Scan for the cell matching the given text and deliver its [x, y] coordinate at center. 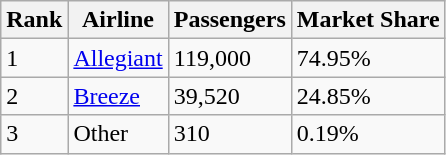
0.19% [368, 134]
Passengers [230, 20]
Other [118, 134]
119,000 [230, 58]
1 [34, 58]
39,520 [230, 96]
Breeze [118, 96]
Airline [118, 20]
74.95% [368, 58]
Rank [34, 20]
310 [230, 134]
24.85% [368, 96]
Allegiant [118, 58]
3 [34, 134]
Market Share [368, 20]
2 [34, 96]
